Provide the [x, y] coordinate of the cell's center where the given text is located.  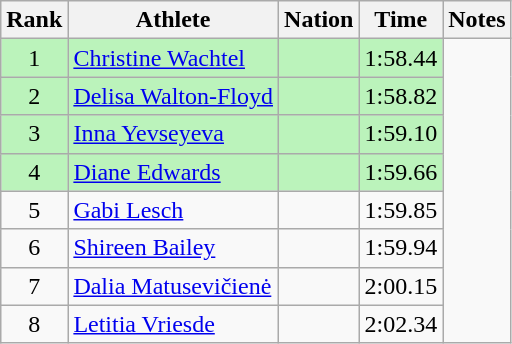
Diane Edwards [174, 172]
6 [34, 248]
1:58.82 [401, 96]
Letitia Vriesde [174, 324]
Nation [319, 20]
2:02.34 [401, 324]
Shireen Bailey [174, 248]
Notes [477, 20]
7 [34, 286]
2:00.15 [401, 286]
Christine Wachtel [174, 58]
Athlete [174, 20]
1:58.44 [401, 58]
3 [34, 134]
Rank [34, 20]
1:59.66 [401, 172]
Delisa Walton-Floyd [174, 96]
Gabi Lesch [174, 210]
4 [34, 172]
2 [34, 96]
Time [401, 20]
1:59.10 [401, 134]
1:59.94 [401, 248]
8 [34, 324]
5 [34, 210]
Inna Yevseyeva [174, 134]
Dalia Matusevičienė [174, 286]
1:59.85 [401, 210]
1 [34, 58]
